Return [X, Y] of the center of cell containing provided text 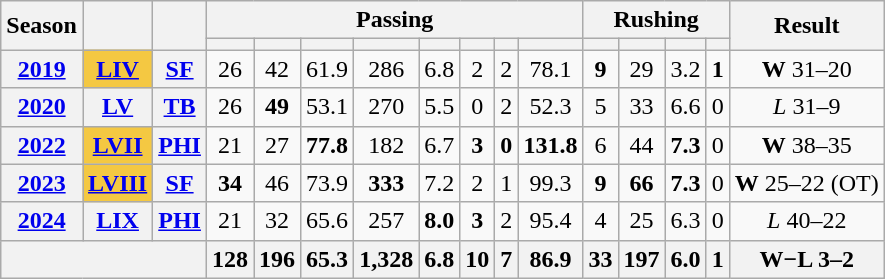
286 [386, 69]
32 [278, 221]
10 [478, 259]
LVII [117, 145]
128 [230, 259]
LIX [117, 221]
3.2 [686, 69]
6 [600, 145]
TB [180, 107]
Result [806, 26]
52.3 [550, 107]
65.3 [328, 259]
6.7 [440, 145]
W−L 3–2 [806, 259]
LIV [117, 69]
197 [642, 259]
53.1 [328, 107]
1,328 [386, 259]
131.8 [550, 145]
L 40–22 [806, 221]
2022 [42, 145]
8.0 [440, 221]
W 38–35 [806, 145]
W 31–20 [806, 69]
46 [278, 183]
6.3 [686, 221]
7 [506, 259]
257 [386, 221]
4 [600, 221]
73.9 [328, 183]
6.6 [686, 107]
86.9 [550, 259]
2023 [42, 183]
2019 [42, 69]
42 [278, 69]
66 [642, 183]
27 [278, 145]
44 [642, 145]
196 [278, 259]
7.2 [440, 183]
5.5 [440, 107]
Rushing [656, 20]
333 [386, 183]
77.8 [328, 145]
Passing [394, 20]
49 [278, 107]
5 [600, 107]
L 31–9 [806, 107]
25 [642, 221]
6.0 [686, 259]
65.6 [328, 221]
LV [117, 107]
2024 [42, 221]
34 [230, 183]
29 [642, 69]
78.1 [550, 69]
182 [386, 145]
270 [386, 107]
Season [42, 26]
W 25–22 (OT) [806, 183]
95.4 [550, 221]
2020 [42, 107]
LVIII [117, 183]
99.3 [550, 183]
61.9 [328, 69]
